Capture the cell that displays the provided text and extract its [x, y] central coordinate. 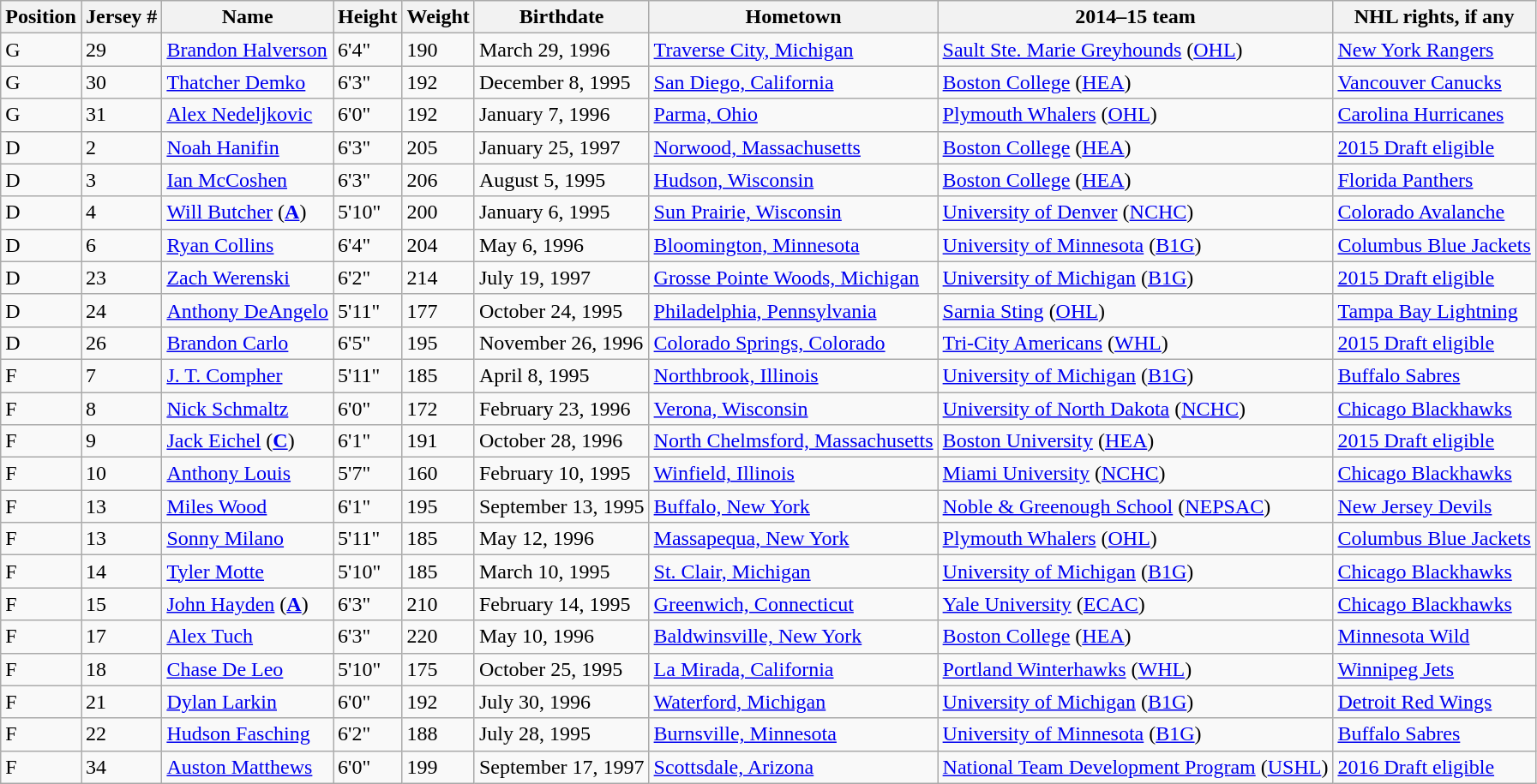
30 [121, 82]
April 8, 1995 [561, 375]
November 26, 1996 [561, 343]
23 [121, 278]
September 17, 1997 [561, 767]
Anthony Louis [248, 474]
Name [248, 17]
Anthony DeAngelo [248, 310]
210 [438, 604]
14 [121, 572]
175 [438, 669]
Winnipeg Jets [1434, 669]
October 24, 1995 [561, 310]
NHL rights, if any [1434, 17]
172 [438, 409]
18 [121, 669]
December 8, 1995 [561, 82]
Florida Panthers [1434, 180]
St. Clair, Michigan [794, 572]
Miles Wood [248, 506]
199 [438, 767]
9 [121, 441]
177 [438, 310]
Position [41, 17]
July 19, 1997 [561, 278]
February 10, 1995 [561, 474]
31 [121, 115]
Dylan Larkin [248, 702]
University of North Dakota (NCHC) [1135, 409]
21 [121, 702]
San Diego, California [794, 82]
17 [121, 637]
February 23, 1996 [561, 409]
March 10, 1995 [561, 572]
Brandon Halverson [248, 50]
Zach Werenski [248, 278]
204 [438, 245]
Massapequa, New York [794, 539]
29 [121, 50]
Jersey # [121, 17]
188 [438, 734]
4 [121, 212]
Scottsdale, Arizona [794, 767]
July 28, 1995 [561, 734]
Philadelphia, Pennsylvania [794, 310]
New Jersey Devils [1434, 506]
5'7" [368, 474]
200 [438, 212]
May 6, 1996 [561, 245]
March 29, 1996 [561, 50]
Ryan Collins [248, 245]
Noble & Greenough School (NEPSAC) [1135, 506]
Will Butcher (A) [248, 212]
September 13, 1995 [561, 506]
6 [121, 245]
Traverse City, Michigan [794, 50]
August 5, 1995 [561, 180]
206 [438, 180]
Ian McCoshen [248, 180]
8 [121, 409]
7 [121, 375]
2014–15 team [1135, 17]
Birthdate [561, 17]
Burnsville, Minnesota [794, 734]
Waterford, Michigan [794, 702]
Sault Ste. Marie Greyhounds (OHL) [1135, 50]
Nick Schmaltz [248, 409]
Miami University (NCHC) [1135, 474]
191 [438, 441]
North Chelmsford, Massachusetts [794, 441]
October 25, 1995 [561, 669]
University of Denver (NCHC) [1135, 212]
Brandon Carlo [248, 343]
Height [368, 17]
2016 Draft eligible [1434, 767]
205 [438, 147]
July 30, 1996 [561, 702]
26 [121, 343]
New York Rangers [1434, 50]
24 [121, 310]
Yale University (ECAC) [1135, 604]
Verona, Wisconsin [794, 409]
La Mirada, California [794, 669]
February 14, 1995 [561, 604]
Parma, Ohio [794, 115]
6'5" [368, 343]
Sun Prairie, Wisconsin [794, 212]
Minnesota Wild [1434, 637]
34 [121, 767]
15 [121, 604]
January 6, 1995 [561, 212]
January 25, 1997 [561, 147]
Boston University (HEA) [1135, 441]
Portland Winterhawks (WHL) [1135, 669]
Jack Eichel (C) [248, 441]
Buffalo, New York [794, 506]
Tyler Motte [248, 572]
Colorado Springs, Colorado [794, 343]
Vancouver Canucks [1434, 82]
May 10, 1996 [561, 637]
Greenwich, Connecticut [794, 604]
10 [121, 474]
Sarnia Sting (OHL) [1135, 310]
J. T. Compher [248, 375]
22 [121, 734]
190 [438, 50]
160 [438, 474]
January 7, 1996 [561, 115]
Winfield, Illinois [794, 474]
Hometown [794, 17]
220 [438, 637]
Norwood, Massachusetts [794, 147]
Tri-City Americans (WHL) [1135, 343]
Grosse Pointe Woods, Michigan [794, 278]
Tampa Bay Lightning [1434, 310]
Hudson Fasching [248, 734]
John Hayden (A) [248, 604]
Baldwinsville, New York [794, 637]
Auston Matthews [248, 767]
Thatcher Demko [248, 82]
Alex Nedeljkovic [248, 115]
May 12, 1996 [561, 539]
October 28, 1996 [561, 441]
Northbrook, Illinois [794, 375]
Chase De Leo [248, 669]
Noah Hanifin [248, 147]
Hudson, Wisconsin [794, 180]
Alex Tuch [248, 637]
214 [438, 278]
Carolina Hurricanes [1434, 115]
National Team Development Program (USHL) [1135, 767]
Bloomington, Minnesota [794, 245]
3 [121, 180]
Colorado Avalanche [1434, 212]
Weight [438, 17]
Sonny Milano [248, 539]
2 [121, 147]
Detroit Red Wings [1434, 702]
